Identify which cell holds the provided text, then report its [X, Y] central coordinate. 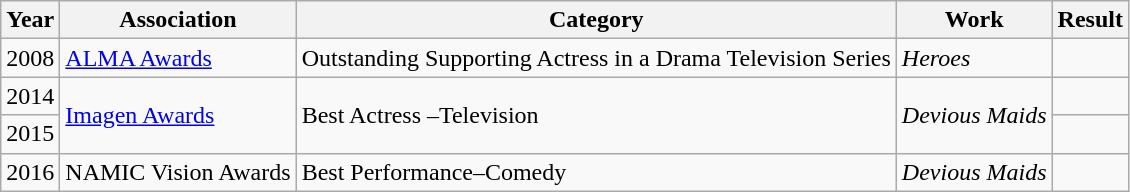
Work [974, 20]
2016 [30, 172]
Heroes [974, 58]
2008 [30, 58]
Best Actress –Television [596, 115]
2014 [30, 96]
NAMIC Vision Awards [178, 172]
Category [596, 20]
Association [178, 20]
Outstanding Supporting Actress in a Drama Television Series [596, 58]
Year [30, 20]
2015 [30, 134]
Best Performance–Comedy [596, 172]
Result [1090, 20]
Imagen Awards [178, 115]
ALMA Awards [178, 58]
